Provide the [x, y] coordinate of the cell's center where the given text is located.  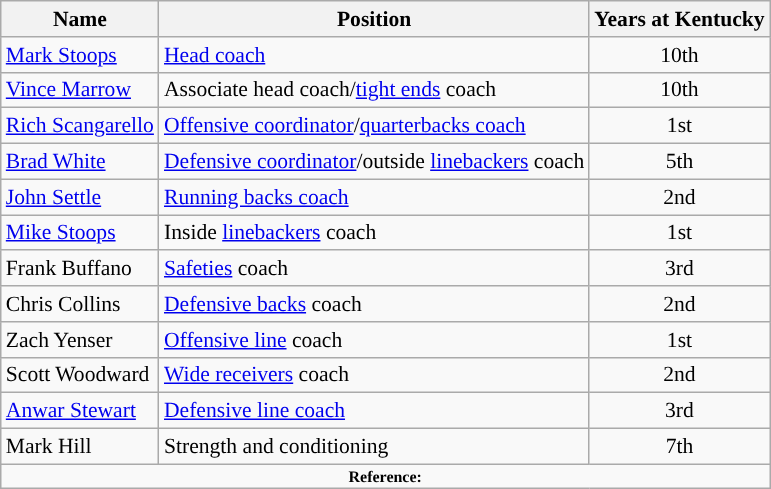
Frank Buffano [80, 269]
7th [679, 447]
Vince Marrow [80, 90]
Years at Kentucky [679, 19]
Safeties coach [374, 269]
Position [374, 19]
Head coach [374, 55]
Wide receivers coach [374, 375]
Scott Woodward [80, 375]
Reference: [386, 476]
Anwar Stewart [80, 411]
Defensive backs coach [374, 304]
Chris Collins [80, 304]
Brad White [80, 162]
Defensive line coach [374, 411]
Strength and conditioning [374, 447]
John Settle [80, 197]
Associate head coach/tight ends coach [374, 90]
5th [679, 162]
Rich Scangarello [80, 126]
Inside linebackers coach [374, 233]
Mark Hill [80, 447]
Offensive coordinator/quarterbacks coach [374, 126]
Zach Yenser [80, 340]
Offensive line coach [374, 340]
Running backs coach [374, 197]
Name [80, 19]
Mike Stoops [80, 233]
Defensive coordinator/outside linebackers coach [374, 162]
Mark Stoops [80, 55]
